Find where the given text appears and provide that cell's center as [X, Y] coordinate. 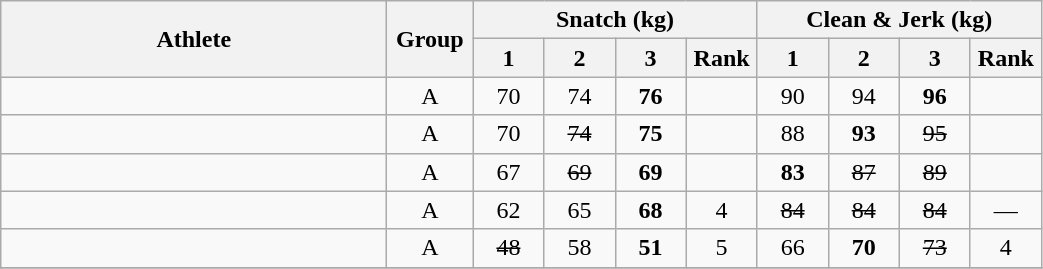
— [1006, 210]
95 [934, 134]
48 [508, 248]
83 [792, 172]
51 [650, 248]
89 [934, 172]
Athlete [194, 39]
68 [650, 210]
76 [650, 96]
90 [792, 96]
73 [934, 248]
75 [650, 134]
Snatch (kg) [615, 20]
Group [430, 39]
93 [864, 134]
87 [864, 172]
62 [508, 210]
67 [508, 172]
66 [792, 248]
5 [722, 248]
94 [864, 96]
58 [580, 248]
65 [580, 210]
Clean & Jerk (kg) [899, 20]
96 [934, 96]
88 [792, 134]
